Return (X, Y) of the center of cell containing provided text 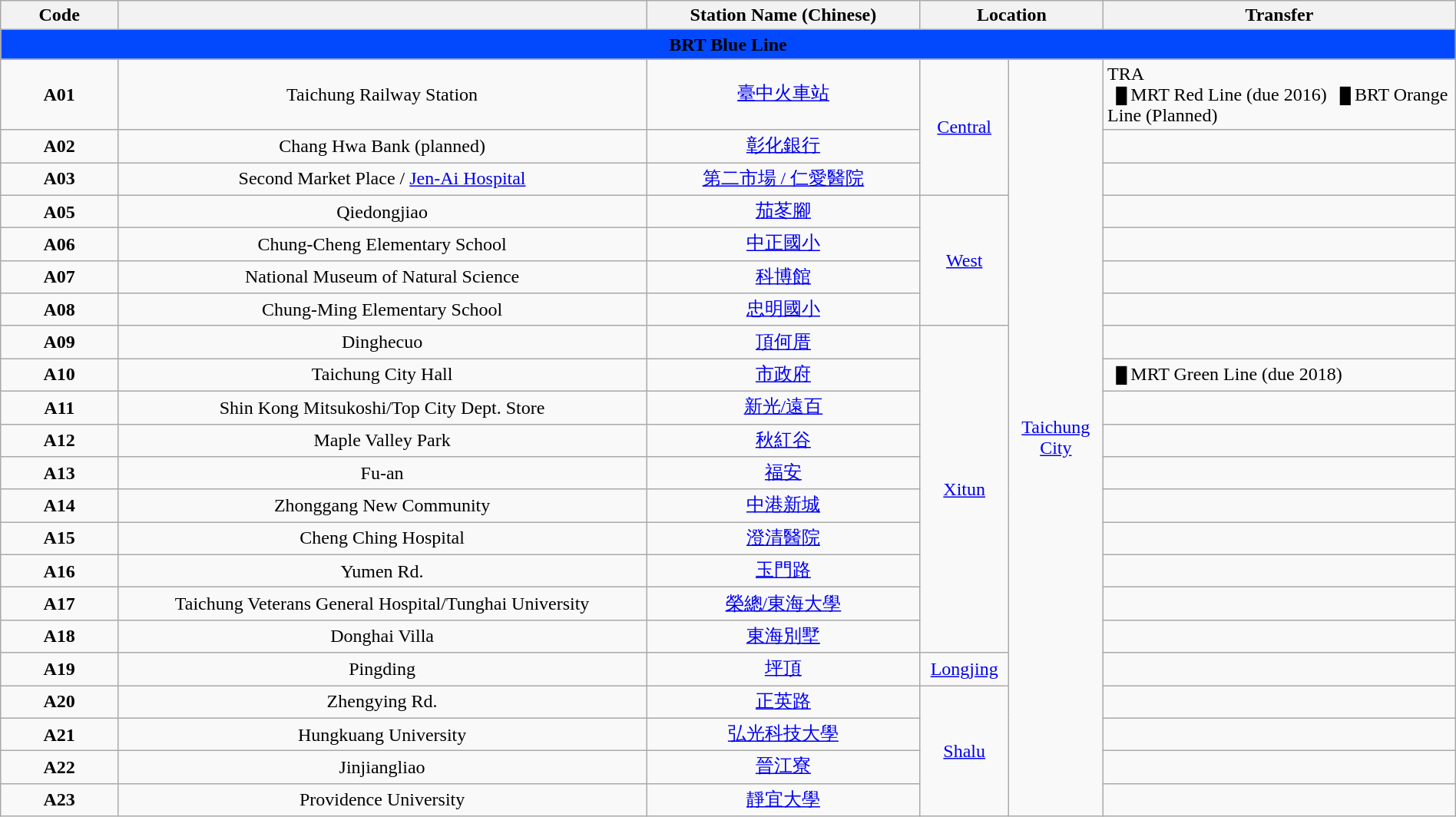
正英路 (783, 702)
Second Market Place / Jen-Ai Hospital (382, 180)
Hungkuang University (382, 734)
A09 (60, 342)
BRT Blue Line (728, 45)
Shalu (965, 750)
A20 (60, 702)
Taichung Veterans General Hospital/Tunghai University (382, 604)
A05 (60, 212)
彰化銀行 (783, 146)
茄苳腳 (783, 212)
National Museum of Natural Science (382, 276)
Taichung City Hall (382, 375)
A14 (60, 505)
Taichung City (1055, 438)
A12 (60, 441)
Donghai Villa (382, 636)
Pingding (382, 670)
Zhonggang New Community (382, 505)
A23 (60, 800)
Cheng Ching Hospital (382, 539)
A15 (60, 539)
頂何厝 (783, 342)
Fu-an (382, 473)
弘光科技大學 (783, 734)
A16 (60, 571)
新光/遠百 (783, 407)
A13 (60, 473)
市政府 (783, 375)
Zhengying Rd. (382, 702)
中港新城 (783, 505)
A18 (60, 636)
A08 (60, 310)
A11 (60, 407)
Dinghecuo (382, 342)
A02 (60, 146)
A03 (60, 180)
晉江寮 (783, 768)
Jinjiangliao (382, 768)
科博館 (783, 276)
秋紅谷 (783, 441)
TRA █ MRT Red Line (due 2016) █ BRT Orange Line (Planned) (1279, 94)
█ MRT Green Line (due 2018) (1279, 375)
澄清醫院 (783, 539)
中正國小 (783, 244)
東海別墅 (783, 636)
第二市場 / 仁愛醫院 (783, 180)
坪頂 (783, 670)
福安 (783, 473)
玉門路 (783, 571)
靜宜大學 (783, 800)
臺中火車站 (783, 94)
A19 (60, 670)
榮總/東海大學 (783, 604)
A06 (60, 244)
Code (60, 15)
Chung-Cheng Elementary School (382, 244)
Chung-Ming Elementary School (382, 310)
Central (965, 127)
Taichung Railway Station (382, 94)
A10 (60, 375)
Chang Hwa Bank (planned) (382, 146)
West (965, 260)
A07 (60, 276)
Transfer (1279, 15)
Yumen Rd. (382, 571)
A17 (60, 604)
忠明國小 (783, 310)
Longjing (965, 670)
A22 (60, 768)
Maple Valley Park (382, 441)
A01 (60, 94)
Providence University (382, 800)
A21 (60, 734)
Station Name (Chinese) (783, 15)
Location (1011, 15)
Qiedongjiao (382, 212)
Shin Kong Mitsukoshi/Top City Dept. Store (382, 407)
Xitun (965, 489)
